Search for the cell housing the specified text and yield its [x, y] center coordinate. 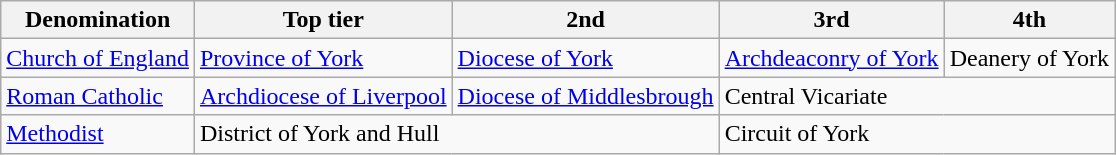
Top tier [323, 20]
Methodist [98, 134]
2nd [586, 20]
Province of York [323, 58]
Diocese of Middlesbrough [586, 96]
3rd [832, 20]
Roman Catholic [98, 96]
4th [1029, 20]
District of York and Hull [456, 134]
Central Vicariate [916, 96]
Church of England [98, 58]
Circuit of York [916, 134]
Deanery of York [1029, 58]
Archdeaconry of York [832, 58]
Diocese of York [586, 58]
Archdiocese of Liverpool [323, 96]
Denomination [98, 20]
